Search for the cell housing the specified text and yield its [X, Y] center coordinate. 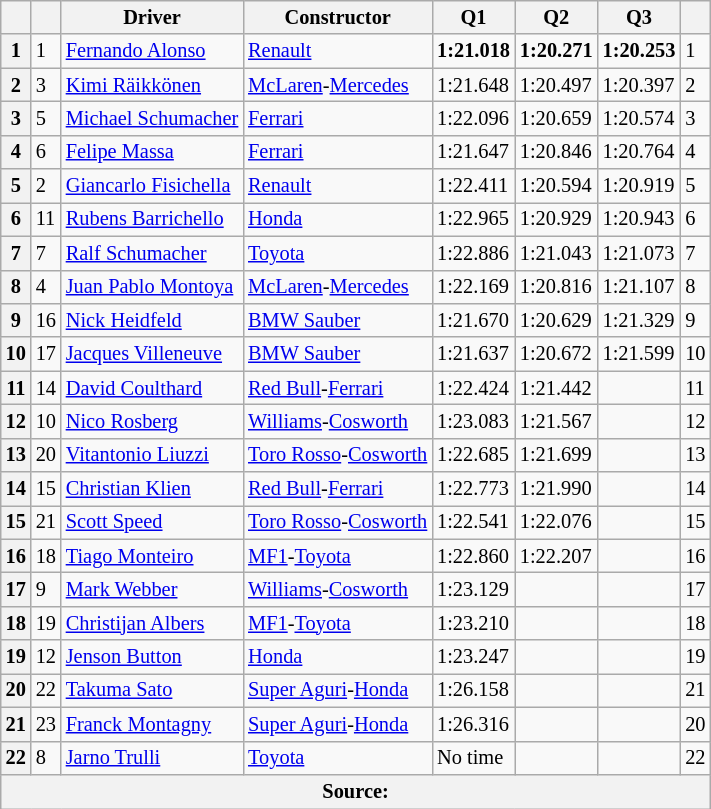
1:21.670 [474, 320]
1:22.076 [556, 522]
Scott Speed [152, 522]
Fernando Alonso [152, 51]
1:22.424 [474, 388]
Christian Klien [152, 489]
1:22.773 [474, 489]
1:21.018 [474, 51]
1:21.647 [474, 152]
1:20.672 [556, 354]
Jenson Button [152, 657]
1:22.541 [474, 522]
1:22.685 [474, 455]
1:22.886 [474, 253]
1:22.965 [474, 219]
23 [46, 724]
Q3 [640, 17]
Franck Montagny [152, 724]
David Coulthard [152, 388]
1:22.169 [474, 287]
Michael Schumacher [152, 118]
1:23.083 [474, 421]
Constructor [338, 17]
1:20.929 [556, 219]
Tiago Monteiro [152, 556]
1:21.073 [640, 253]
1:20.943 [640, 219]
1:20.919 [640, 186]
Felipe Massa [152, 152]
1:26.158 [474, 690]
1:20.816 [556, 287]
1:20.629 [556, 320]
No time [474, 758]
1:23.210 [474, 623]
Rubens Barrichello [152, 219]
1:20.497 [556, 85]
1:21.699 [556, 455]
1:22.207 [556, 556]
Vitantonio Liuzzi [152, 455]
1:20.594 [556, 186]
1:20.253 [640, 51]
1:20.574 [640, 118]
Jacques Villeneuve [152, 354]
1:22.096 [474, 118]
1:21.648 [474, 85]
Nick Heidfeld [152, 320]
Takuma Sato [152, 690]
Driver [152, 17]
1:21.599 [640, 354]
1:23.247 [474, 657]
Kimi Räikkönen [152, 85]
Christijan Albers [152, 623]
Nico Rosberg [152, 421]
1:22.860 [474, 556]
1:21.637 [474, 354]
Q1 [474, 17]
1:26.316 [474, 724]
Jarno Trulli [152, 758]
1:20.659 [556, 118]
Mark Webber [152, 589]
1:21.107 [640, 287]
1:20.846 [556, 152]
1:21.442 [556, 388]
Juan Pablo Montoya [152, 287]
1:21.329 [640, 320]
1:21.043 [556, 253]
Ralf Schumacher [152, 253]
1:21.567 [556, 421]
1:20.397 [640, 85]
Giancarlo Fisichella [152, 186]
Q2 [556, 17]
1:21.990 [556, 489]
1:20.271 [556, 51]
1:23.129 [474, 589]
1:20.764 [640, 152]
1:22.411 [474, 186]
Source: [356, 791]
